Locate the cell with the specified text and output its (x, y) center coordinate. 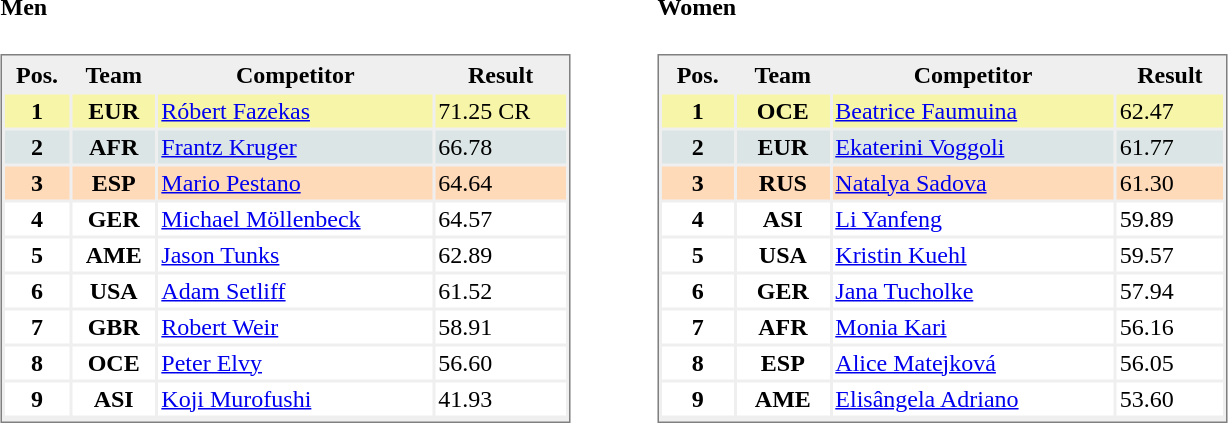
71.25 CR (500, 110)
53.60 (1170, 398)
Róbert Fazekas (295, 110)
Alice Matejková (973, 362)
Jason Tunks (295, 254)
59.89 (1170, 218)
64.64 (500, 182)
56.16 (1170, 326)
Monia Kari (973, 326)
59.57 (1170, 254)
57.94 (1170, 290)
Ekaterini Voggoli (973, 146)
Robert Weir (295, 326)
61.77 (1170, 146)
58.91 (500, 326)
Elisângela Adriano (973, 398)
Frantz Kruger (295, 146)
Peter Elvy (295, 362)
41.93 (500, 398)
Mario Pestano (295, 182)
Beatrice Faumuina (973, 110)
Adam Setliff (295, 290)
Natalya Sadova (973, 182)
Koji Murofushi (295, 398)
61.52 (500, 290)
56.60 (500, 362)
RUS (782, 182)
61.30 (1170, 182)
Michael Möllenbeck (295, 218)
Jana Tucholke (973, 290)
62.47 (1170, 110)
Li Yanfeng (973, 218)
62.89 (500, 254)
64.57 (500, 218)
Kristin Kuehl (973, 254)
66.78 (500, 146)
56.05 (1170, 362)
GBR (114, 326)
